Output the (X, Y) coordinate of the center of the cell containing the given text.  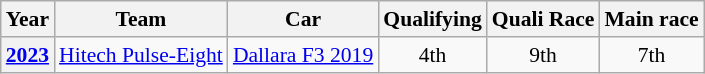
Quali Race (544, 19)
Main race (651, 19)
7th (651, 55)
Dallara F3 2019 (303, 55)
9th (544, 55)
Year (28, 19)
2023 (28, 55)
4th (432, 55)
Hitech Pulse-Eight (141, 55)
Qualifying (432, 19)
Car (303, 19)
Team (141, 19)
